Locate the cell with the specified text and output its (X, Y) center coordinate. 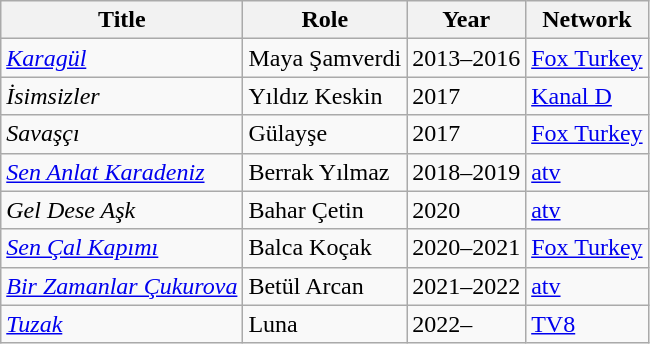
Network (587, 20)
Berrak Yılmaz (325, 172)
Sen Çal Kapımı (122, 248)
Gülayşe (325, 134)
Karagül (122, 58)
2021–2022 (466, 286)
Gel Dese Aşk (122, 210)
Betül Arcan (325, 286)
2022– (466, 324)
Title (122, 20)
İsimsizler (122, 96)
Savaşçı (122, 134)
Bahar Çetin (325, 210)
Year (466, 20)
Bir Zamanlar Çukurova (122, 286)
Tuzak (122, 324)
Maya Şamverdi (325, 58)
Sen Anlat Karadeniz (122, 172)
2018–2019 (466, 172)
Balca Koçak (325, 248)
Yıldız Keskin (325, 96)
TV8 (587, 324)
2020 (466, 210)
2020–2021 (466, 248)
Luna (325, 324)
Role (325, 20)
2013–2016 (466, 58)
Kanal D (587, 96)
